Provide the [x, y] coordinate of the cell's center where the given text is located.  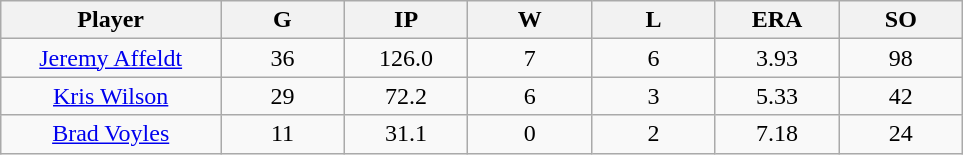
W [530, 20]
Kris Wilson [111, 96]
24 [901, 134]
Player [111, 20]
Jeremy Affeldt [111, 58]
36 [283, 58]
5.33 [777, 96]
42 [901, 96]
L [654, 20]
Brad Voyles [111, 134]
ERA [777, 20]
G [283, 20]
SO [901, 20]
31.1 [406, 134]
72.2 [406, 96]
98 [901, 58]
0 [530, 134]
7.18 [777, 134]
3.93 [777, 58]
7 [530, 58]
11 [283, 134]
29 [283, 96]
2 [654, 134]
3 [654, 96]
IP [406, 20]
126.0 [406, 58]
